Extract the (X, Y) coordinate from the center of the cell holding the provided text.  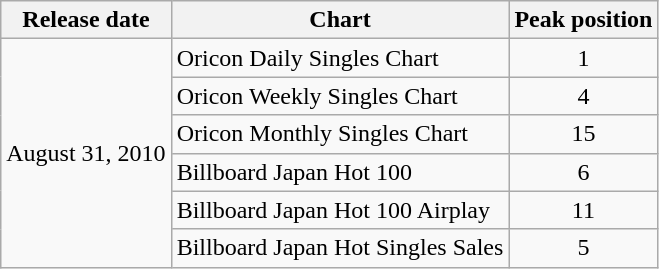
4 (584, 96)
Oricon Daily Singles Chart (340, 58)
Chart (340, 20)
15 (584, 134)
11 (584, 210)
1 (584, 58)
Oricon Monthly Singles Chart (340, 134)
6 (584, 172)
Peak position (584, 20)
5 (584, 248)
Billboard Japan Hot 100 (340, 172)
Billboard Japan Hot 100 Airplay (340, 210)
Release date (86, 20)
Oricon Weekly Singles Chart (340, 96)
Billboard Japan Hot Singles Sales (340, 248)
August 31, 2010 (86, 153)
